Return the (x, y) coordinate for the center point of the cell that contains the specified text.  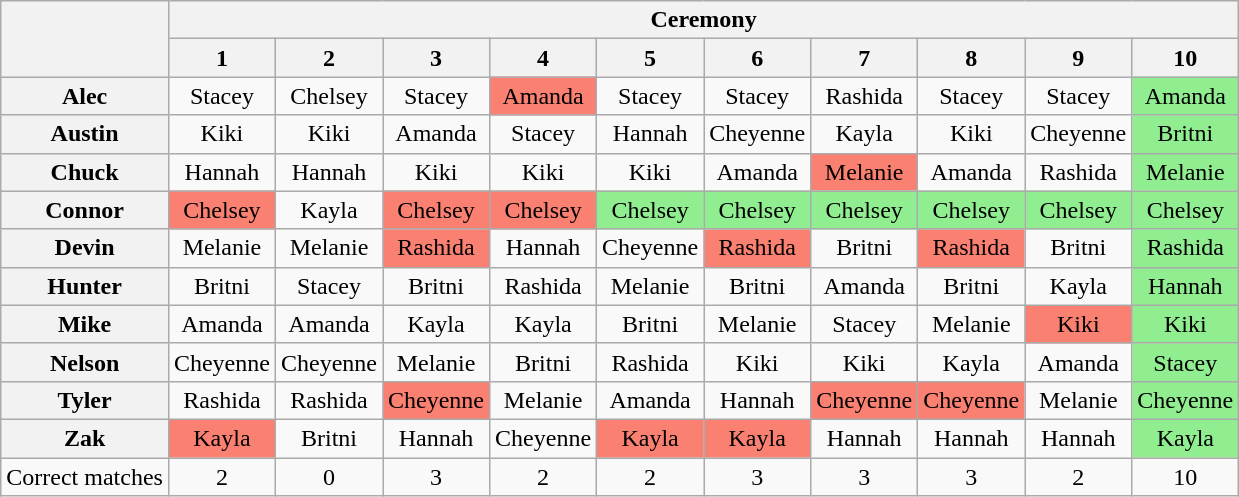
Correct matches (85, 477)
6 (758, 58)
Mike (85, 324)
Tyler (85, 400)
Devin (85, 248)
0 (328, 477)
Connor (85, 210)
Austin (85, 134)
Alec (85, 96)
Hunter (85, 286)
8 (972, 58)
5 (650, 58)
Nelson (85, 362)
1 (222, 58)
7 (864, 58)
Ceremony (703, 20)
9 (1078, 58)
Zak (85, 438)
Chuck (85, 172)
4 (544, 58)
